Pinpoint the cell where the given text exists, returning its [X, Y] midpoint coordinate. 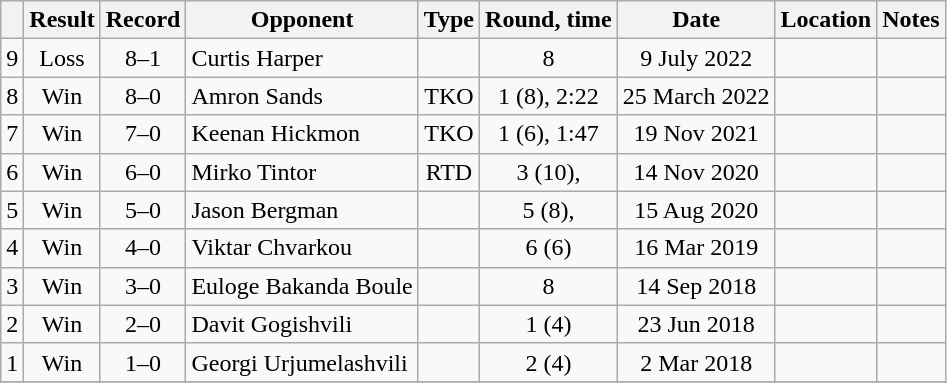
1 (8), 2:22 [549, 96]
1–0 [143, 362]
1 [12, 362]
25 March 2022 [696, 96]
16 Mar 2019 [696, 248]
6 (6) [549, 248]
9 [12, 58]
Round, time [549, 20]
14 Nov 2020 [696, 172]
Curtis Harper [302, 58]
2 Mar 2018 [696, 362]
19 Nov 2021 [696, 134]
1 (6), 1:47 [549, 134]
3–0 [143, 286]
Opponent [302, 20]
8–1 [143, 58]
6–0 [143, 172]
Jason Bergman [302, 210]
1 (4) [549, 324]
15 Aug 2020 [696, 210]
Type [448, 20]
7–0 [143, 134]
Date [696, 20]
4–0 [143, 248]
Record [143, 20]
2 [12, 324]
2 (4) [549, 362]
8–0 [143, 96]
Location [826, 20]
Georgi Urjumelashvili [302, 362]
Mirko Tintor [302, 172]
Euloge Bakanda Boule [302, 286]
2–0 [143, 324]
4 [12, 248]
Notes [911, 20]
5 [12, 210]
7 [12, 134]
3 (10), [549, 172]
9 July 2022 [696, 58]
Amron Sands [302, 96]
14 Sep 2018 [696, 286]
6 [12, 172]
Result [62, 20]
5 (8), [549, 210]
RTD [448, 172]
Loss [62, 58]
23 Jun 2018 [696, 324]
5–0 [143, 210]
Keenan Hickmon [302, 134]
3 [12, 286]
Davit Gogishvili [302, 324]
Viktar Chvarkou [302, 248]
